From the cell containing the given text, extract its center point as [x, y] coordinate. 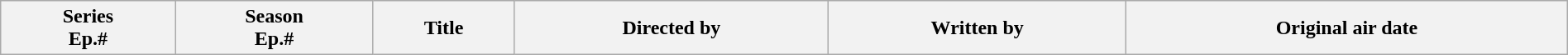
Written by [978, 28]
Title [443, 28]
Directed by [672, 28]
SeasonEp.# [275, 28]
Original air date [1347, 28]
SeriesEp.# [88, 28]
